Locate the cell with the specified text and output its (x, y) center coordinate. 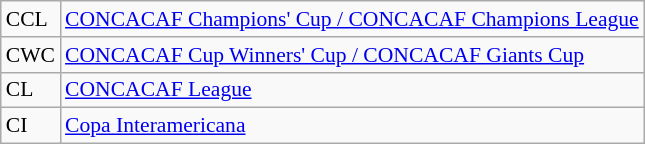
CONCACAF League (352, 90)
CWC (30, 55)
CONCACAF Champions' Cup / CONCACAF Champions League (352, 19)
CONCACAF Cup Winners' Cup / CONCACAF Giants Cup (352, 55)
CI (30, 126)
CCL (30, 19)
Copa Interamericana (352, 126)
CL (30, 90)
